Locate the cell with the specified text and output its [x, y] center coordinate. 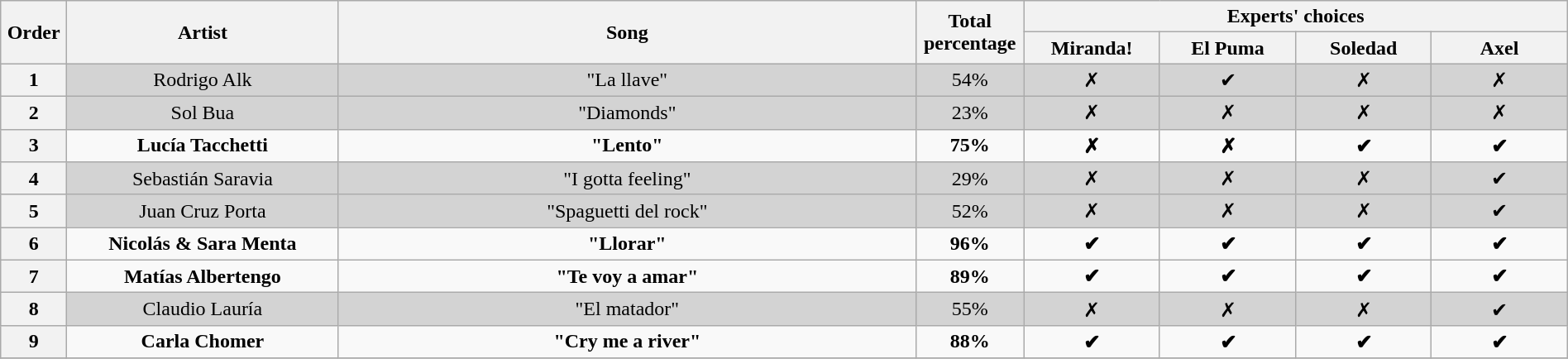
"La llave" [627, 80]
6 [34, 244]
Rodrigo Alk [203, 80]
Sol Bua [203, 112]
Sebastián Saravia [203, 179]
Juan Cruz Porta [203, 211]
29% [969, 179]
"I gotta feeling" [627, 179]
88% [969, 342]
9 [34, 342]
7 [34, 276]
El Puma [1227, 48]
"Te voy a amar" [627, 276]
"Cry me a river" [627, 342]
Nicolás & Sara Menta [203, 244]
4 [34, 179]
Lucía Tacchetti [203, 146]
Song [627, 32]
Miranda! [1092, 48]
75% [969, 146]
2 [34, 112]
55% [969, 309]
96% [969, 244]
"Spaguetti del rock" [627, 211]
1 [34, 80]
Matías Albertengo [203, 276]
"Llorar" [627, 244]
Experts' choices [1295, 17]
Claudio Lauría [203, 309]
Artist [203, 32]
Axel [1499, 48]
"Diamonds" [627, 112]
Order [34, 32]
"El matador" [627, 309]
5 [34, 211]
Carla Chomer [203, 342]
Total percentage [969, 32]
23% [969, 112]
52% [969, 211]
Soledad [1364, 48]
8 [34, 309]
54% [969, 80]
"Lento" [627, 146]
89% [969, 276]
3 [34, 146]
